Provide the (X, Y) coordinate of the cell's center where the given text is located.  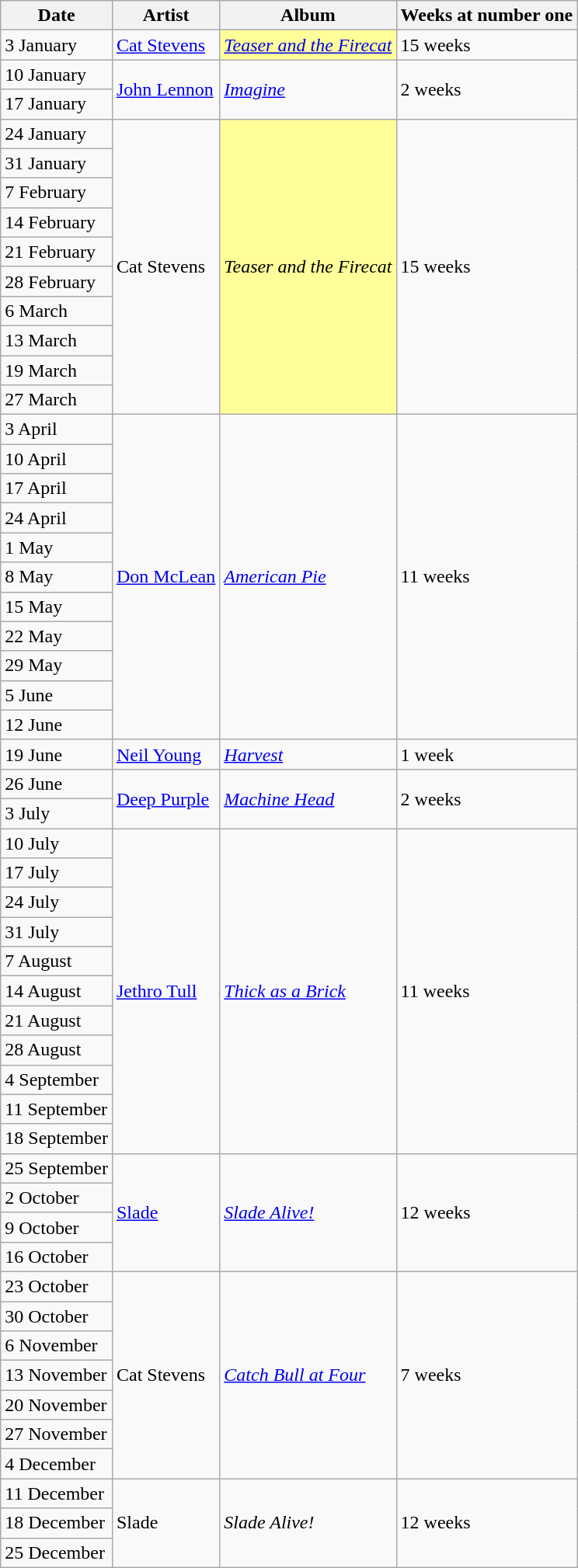
4 September (57, 1080)
6 November (57, 1346)
16 October (57, 1257)
7 August (57, 961)
13 March (57, 340)
21 February (57, 252)
Album (308, 16)
18 December (57, 1523)
25 September (57, 1168)
4 December (57, 1464)
19 June (57, 754)
2 October (57, 1198)
7 weeks (486, 1375)
14 August (57, 991)
3 January (57, 45)
28 February (57, 281)
Imagine (308, 89)
17 January (57, 104)
18 September (57, 1139)
31 July (57, 932)
17 April (57, 488)
14 February (57, 222)
10 April (57, 459)
10 January (57, 75)
Artist (165, 16)
26 June (57, 784)
1 May (57, 548)
John Lennon (165, 89)
22 May (57, 636)
27 November (57, 1434)
24 April (57, 518)
Date (57, 16)
31 January (57, 163)
20 November (57, 1405)
29 May (57, 666)
7 February (57, 193)
Harvest (308, 754)
25 December (57, 1552)
Weeks at number one (486, 16)
6 March (57, 311)
Deep Purple (165, 798)
Don McLean (165, 578)
3 April (57, 429)
15 May (57, 607)
28 August (57, 1050)
30 October (57, 1316)
10 July (57, 843)
Jethro Tull (165, 991)
Thick as a Brick (308, 991)
American Pie (308, 578)
24 January (57, 134)
Neil Young (165, 754)
5 June (57, 695)
Catch Bull at Four (308, 1375)
8 May (57, 577)
12 June (57, 725)
13 November (57, 1375)
11 December (57, 1493)
9 October (57, 1227)
11 September (57, 1109)
Machine Head (308, 798)
1 week (486, 754)
19 March (57, 370)
23 October (57, 1286)
3 July (57, 813)
24 July (57, 902)
17 July (57, 873)
21 August (57, 1020)
27 March (57, 400)
